Locate the cell with the specified text and output its (X, Y) center coordinate. 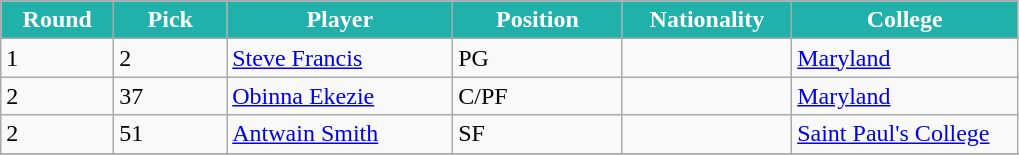
SF (538, 134)
Round (58, 20)
Player (340, 20)
51 (170, 134)
Position (538, 20)
Obinna Ekezie (340, 96)
Antwain Smith (340, 134)
College (905, 20)
37 (170, 96)
Pick (170, 20)
1 (58, 58)
C/PF (538, 96)
PG (538, 58)
Nationality (706, 20)
Steve Francis (340, 58)
Saint Paul's College (905, 134)
